Find where the given text appears and provide that cell's center as [x, y] coordinate. 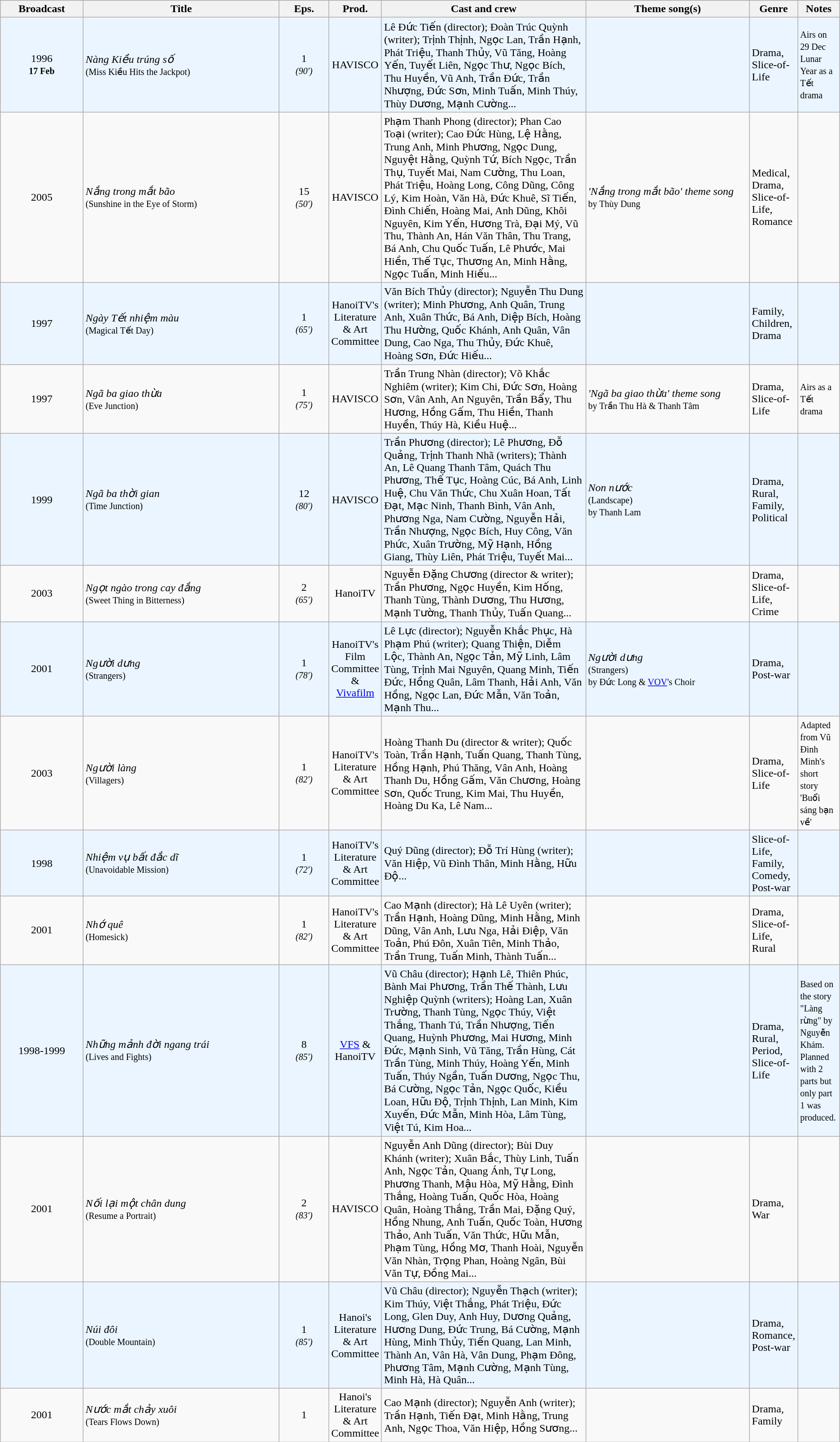
1(72′) [304, 863]
Nắng trong mắt bão (Sunshine in the Eye of Storm) [181, 197]
199617 Feb [42, 65]
Ngọt ngào trong cay đắng (Sweet Thing in Bitterness) [181, 594]
HanoiTV [355, 594]
Airs as a Tết drama [818, 399]
Non nước(Landscape)by Thanh Lam [668, 499]
Núi đôi (Double Mountain) [181, 1335]
Nguyễn Đặng Chương (director & writer); Trần Phương, Ngọc Huyền, Kim Hống, Thanh Tùng, Thành Dương, Thu Hương, Mạnh Tường, Thanh Thủy, Tuấn Quang... [484, 594]
Drama, Rural, Period, Slice-of-Life [774, 1051]
VFS & HanoiTV [355, 1051]
Cast and crew [484, 9]
Title [181, 9]
Drama, War [774, 1209]
Cao Mạnh (director); Nguyễn Anh (writer); Trần Hạnh, Tiến Đạt, Minh Hằng, Trung Anh, Ngọc Thoa, Văn Hiệp, Hồng Sương... [484, 1415]
Nước mắt chảy xuôi (Tears Flows Down) [181, 1415]
1(85′) [304, 1335]
Notes [818, 9]
Ngày Tết nhiệm màu (Magical Tết Day) [181, 323]
1(90′) [304, 65]
Based on the story "Làng rừng" by Nguyễn Khám.Planned with 2 parts but only part 1 was produced. [818, 1051]
1998 [42, 863]
Quý Dũng (director); Đỗ Trí Hùng (writer); Văn Hiệp, Vũ Đình Thân, Minh Hằng, Hữu Độ... [484, 863]
Slice-of-Life, Family, Comedy, Post-war [774, 863]
'Ngã ba giao thừa' theme songby Trần Thu Hà & Thanh Tâm [668, 399]
Adapted from Vũ Đình Minh's short story 'Buổi sáng bạn về' [818, 773]
1(78′) [304, 669]
Người dưng (Strangers)by Đức Long & VOV's Choir [668, 669]
1(65′) [304, 323]
Eps. [304, 9]
Drama, Post-war [774, 669]
1 [304, 1415]
1(75′) [304, 399]
Drama, Rural, Family, Political [774, 499]
Family, Children, Drama [774, 323]
Airs on 29 Dec Lunar Year as a Tết drama [818, 65]
Drama, Family [774, 1415]
2(65′) [304, 594]
2(83′) [304, 1209]
Broadcast [42, 9]
Nhớ quê (Homesick) [181, 930]
2005 [42, 197]
Người dưng (Strangers) [181, 669]
12(80′) [304, 499]
Genre [774, 9]
Những mảnh đời ngang trái (Lives and Fights) [181, 1051]
'Nắng trong mắt bão' theme songby Thùy Dung [668, 197]
Drama, Slice-of-Life, Rural [774, 930]
Prod. [355, 9]
Ngã ba thời gian (Time Junction) [181, 499]
1998-1999 [42, 1051]
Drama, Slice-of-Life, Crime [774, 594]
8(85′) [304, 1051]
Nối lại một chân dung (Resume a Portrait) [181, 1209]
Nhiệm vụ bất đắc dĩ (Unavoidable Mission) [181, 863]
Nàng Kiều trúng số (Miss Kiều Hits the Jackpot) [181, 65]
HanoiTV's Film Committee & Vivafilm [355, 669]
15(50′) [304, 197]
Medical, Drama, Slice-of-Life, Romance [774, 197]
Theme song(s) [668, 9]
1999 [42, 499]
Người làng (Villagers) [181, 773]
Ngã ba giao thừa (Eve Junction) [181, 399]
Drama, Romance, Post-war [774, 1335]
